Pinpoint the cell where the given text exists, returning its [x, y] midpoint coordinate. 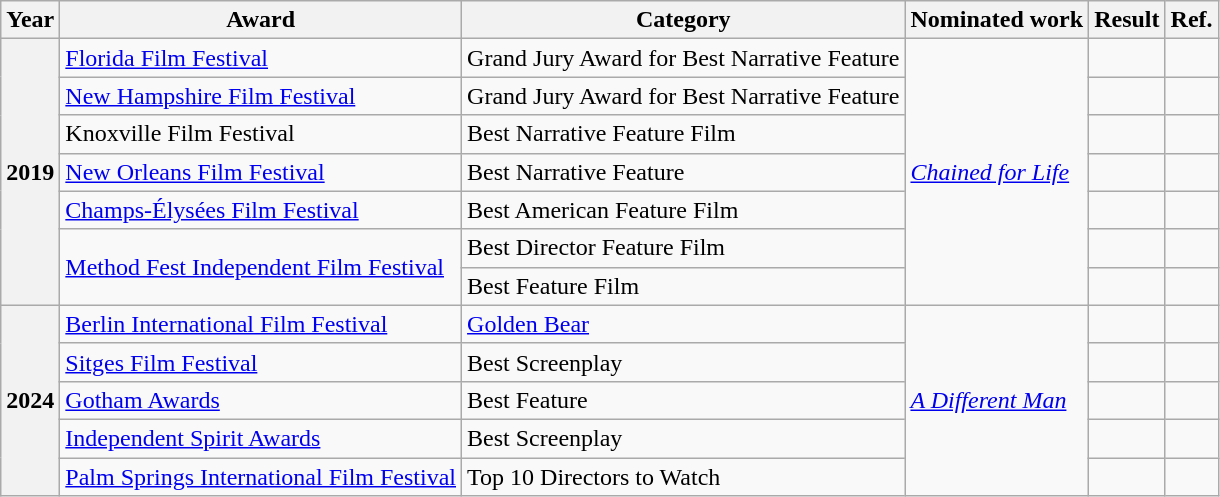
Sitges Film Festival [261, 362]
Year [30, 20]
Champs-Élysées Film Festival [261, 210]
Category [684, 20]
Ref. [1192, 20]
2019 [30, 172]
Chained for Life [997, 172]
Best Feature Film [684, 286]
Berlin International Film Festival [261, 324]
Method Fest Independent Film Festival [261, 267]
Florida Film Festival [261, 58]
Best American Feature Film [684, 210]
Best Feature [684, 400]
Best Director Feature Film [684, 248]
Top 10 Directors to Watch [684, 477]
Result [1127, 20]
Award [261, 20]
Best Narrative Feature [684, 172]
2024 [30, 400]
Knoxville Film Festival [261, 134]
Best Narrative Feature Film [684, 134]
Independent Spirit Awards [261, 438]
New Hampshire Film Festival [261, 96]
Palm Springs International Film Festival [261, 477]
Nominated work [997, 20]
New Orleans Film Festival [261, 172]
A Different Man [997, 400]
Golden Bear [684, 324]
Gotham Awards [261, 400]
